Identify which cell holds the provided text, then report its (x, y) central coordinate. 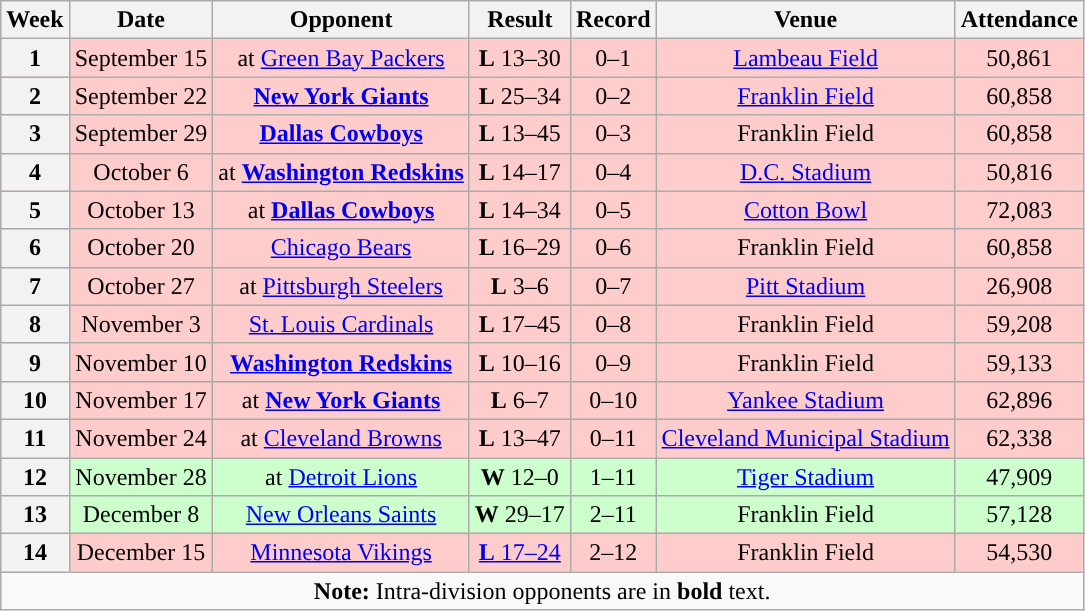
L 25–34 (520, 96)
Date (141, 20)
2 (35, 96)
11 (35, 438)
5 (35, 210)
47,909 (1019, 477)
0–1 (613, 58)
Cotton Bowl (806, 210)
59,133 (1019, 362)
L 13–47 (520, 438)
Cleveland Municipal Stadium (806, 438)
57,128 (1019, 515)
2–11 (613, 515)
13 (35, 515)
1–11 (613, 477)
November 17 (141, 400)
0–7 (613, 286)
September 22 (141, 96)
L 13–45 (520, 134)
14 (35, 553)
8 (35, 324)
54,530 (1019, 553)
Lambeau Field (806, 58)
L 10–16 (520, 362)
7 (35, 286)
Opponent (341, 20)
0–5 (613, 210)
0–9 (613, 362)
October 13 (141, 210)
Dallas Cowboys (341, 134)
Chicago Bears (341, 248)
0–3 (613, 134)
at Washington Redskins (341, 172)
November 24 (141, 438)
Note: Intra-division opponents are in bold text. (542, 591)
L 14–34 (520, 210)
at Cleveland Browns (341, 438)
50,816 (1019, 172)
62,338 (1019, 438)
D.C. Stadium (806, 172)
L 17–45 (520, 324)
November 28 (141, 477)
Venue (806, 20)
October 27 (141, 286)
L 17–24 (520, 553)
L 3–6 (520, 286)
Result (520, 20)
50,861 (1019, 58)
2–12 (613, 553)
3 (35, 134)
St. Louis Cardinals (341, 324)
at Pittsburgh Steelers (341, 286)
New Orleans Saints (341, 515)
November 10 (141, 362)
Washington Redskins (341, 362)
at Detroit Lions (341, 477)
at Dallas Cowboys (341, 210)
62,896 (1019, 400)
0–10 (613, 400)
12 (35, 477)
6 (35, 248)
Week (35, 20)
0–6 (613, 248)
Record (613, 20)
4 (35, 172)
September 29 (141, 134)
December 8 (141, 515)
0–4 (613, 172)
72,083 (1019, 210)
December 15 (141, 553)
L 16–29 (520, 248)
0–2 (613, 96)
10 (35, 400)
26,908 (1019, 286)
Yankee Stadium (806, 400)
Tiger Stadium (806, 477)
Pitt Stadium (806, 286)
Attendance (1019, 20)
L 13–30 (520, 58)
59,208 (1019, 324)
0–8 (613, 324)
1 (35, 58)
L 14–17 (520, 172)
W 12–0 (520, 477)
October 6 (141, 172)
at Green Bay Packers (341, 58)
Minnesota Vikings (341, 553)
W 29–17 (520, 515)
October 20 (141, 248)
New York Giants (341, 96)
L 6–7 (520, 400)
November 3 (141, 324)
at New York Giants (341, 400)
September 15 (141, 58)
0–11 (613, 438)
9 (35, 362)
